From the cell containing the given text, extract its center point as [x, y] coordinate. 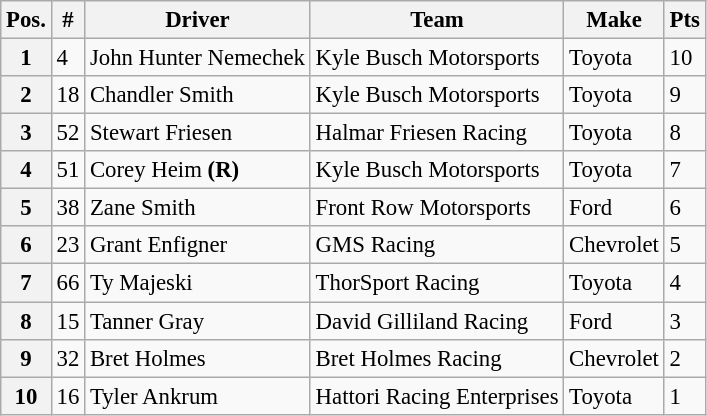
# [68, 20]
Hattori Racing Enterprises [437, 396]
Bret Holmes Racing [437, 358]
Tanner Gray [198, 321]
Team [437, 20]
Front Row Motorsports [437, 208]
Bret Holmes [198, 358]
GMS Racing [437, 245]
Zane Smith [198, 208]
66 [68, 283]
David Gilliland Racing [437, 321]
Ty Majeski [198, 283]
38 [68, 208]
51 [68, 170]
John Hunter Nemechek [198, 58]
Corey Heim (R) [198, 170]
Pos. [26, 20]
18 [68, 95]
Chandler Smith [198, 95]
32 [68, 358]
ThorSport Racing [437, 283]
16 [68, 396]
Tyler Ankrum [198, 396]
Make [614, 20]
Halmar Friesen Racing [437, 133]
23 [68, 245]
Pts [684, 20]
Grant Enfigner [198, 245]
52 [68, 133]
Stewart Friesen [198, 133]
Driver [198, 20]
15 [68, 321]
